Pinpoint the cell where the given text exists, returning its [X, Y] midpoint coordinate. 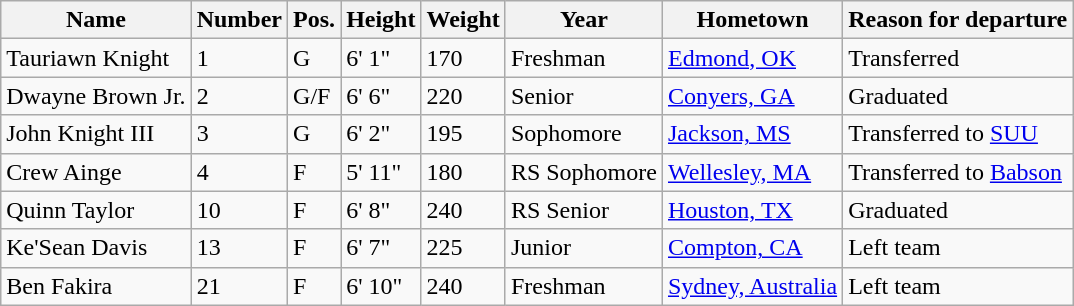
Ke'Sean Davis [96, 248]
Transferred to SUU [958, 134]
Sydney, Australia [752, 286]
13 [239, 248]
6' 8" [381, 210]
RS Senior [584, 210]
G/F [314, 96]
Edmond, OK [752, 58]
6' 2" [381, 134]
Junior [584, 248]
Transferred [958, 58]
Reason for departure [958, 20]
RS Sophomore [584, 172]
Compton, CA [752, 248]
195 [463, 134]
Transferred to Babson [958, 172]
Ben Fakira [96, 286]
Year [584, 20]
220 [463, 96]
Height [381, 20]
6' 1" [381, 58]
Pos. [314, 20]
3 [239, 134]
Senior [584, 96]
6' 10" [381, 286]
180 [463, 172]
6' 7" [381, 248]
2 [239, 96]
6' 6" [381, 96]
Quinn Taylor [96, 210]
Jackson, MS [752, 134]
170 [463, 58]
John Knight III [96, 134]
Crew Ainge [96, 172]
Houston, TX [752, 210]
Tauriawn Knight [96, 58]
Weight [463, 20]
Sophomore [584, 134]
10 [239, 210]
Hometown [752, 20]
Conyers, GA [752, 96]
Number [239, 20]
225 [463, 248]
Name [96, 20]
21 [239, 286]
4 [239, 172]
Wellesley, MA [752, 172]
5' 11" [381, 172]
Dwayne Brown Jr. [96, 96]
1 [239, 58]
